Determine the (X, Y) coordinate at the center of the cell enclosing the given text.  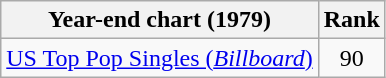
Rank (352, 20)
Year-end chart (1979) (160, 20)
US Top Pop Singles (Billboard) (160, 58)
90 (352, 58)
